Locate the cell with the specified text and output its (x, y) center coordinate. 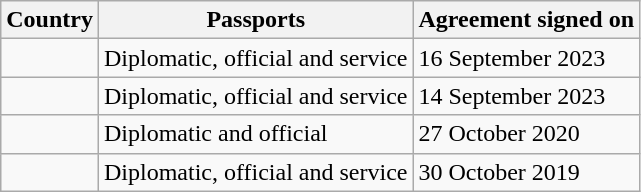
Diplomatic and official (256, 134)
Passports (256, 20)
16 September 2023 (526, 58)
30 October 2019 (526, 172)
14 September 2023 (526, 96)
27 October 2020 (526, 134)
Agreement signed on (526, 20)
Country (50, 20)
